Find where the given text appears and provide that cell's center as [x, y] coordinate. 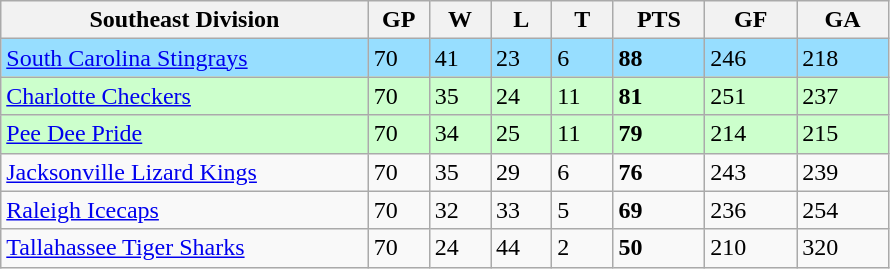
Tallahassee Tiger Sharks [184, 248]
Jacksonville Lizard Kings [184, 172]
88 [659, 58]
210 [751, 248]
L [522, 20]
33 [522, 210]
254 [843, 210]
W [460, 20]
GP [398, 20]
246 [751, 58]
79 [659, 134]
214 [751, 134]
29 [522, 172]
34 [460, 134]
T [582, 20]
25 [522, 134]
251 [751, 96]
Pee Dee Pride [184, 134]
South Carolina Stingrays [184, 58]
81 [659, 96]
76 [659, 172]
Raleigh Icecaps [184, 210]
PTS [659, 20]
69 [659, 210]
GA [843, 20]
237 [843, 96]
218 [843, 58]
215 [843, 134]
2 [582, 248]
Southeast Division [184, 20]
23 [522, 58]
44 [522, 248]
320 [843, 248]
243 [751, 172]
5 [582, 210]
41 [460, 58]
50 [659, 248]
32 [460, 210]
236 [751, 210]
GF [751, 20]
239 [843, 172]
Charlotte Checkers [184, 96]
